Return [X, Y] of the center of cell containing provided text 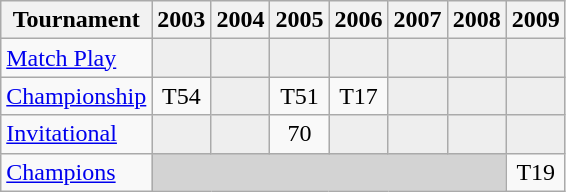
2009 [536, 20]
2005 [300, 20]
70 [300, 134]
2004 [240, 20]
Tournament [76, 20]
2006 [358, 20]
T17 [358, 96]
Match Play [76, 58]
T19 [536, 172]
2007 [418, 20]
Invitational [76, 134]
2003 [182, 20]
T54 [182, 96]
Champions [76, 172]
T51 [300, 96]
Championship [76, 96]
2008 [476, 20]
